Scan for the cell matching the given text and deliver its (X, Y) coordinate at center. 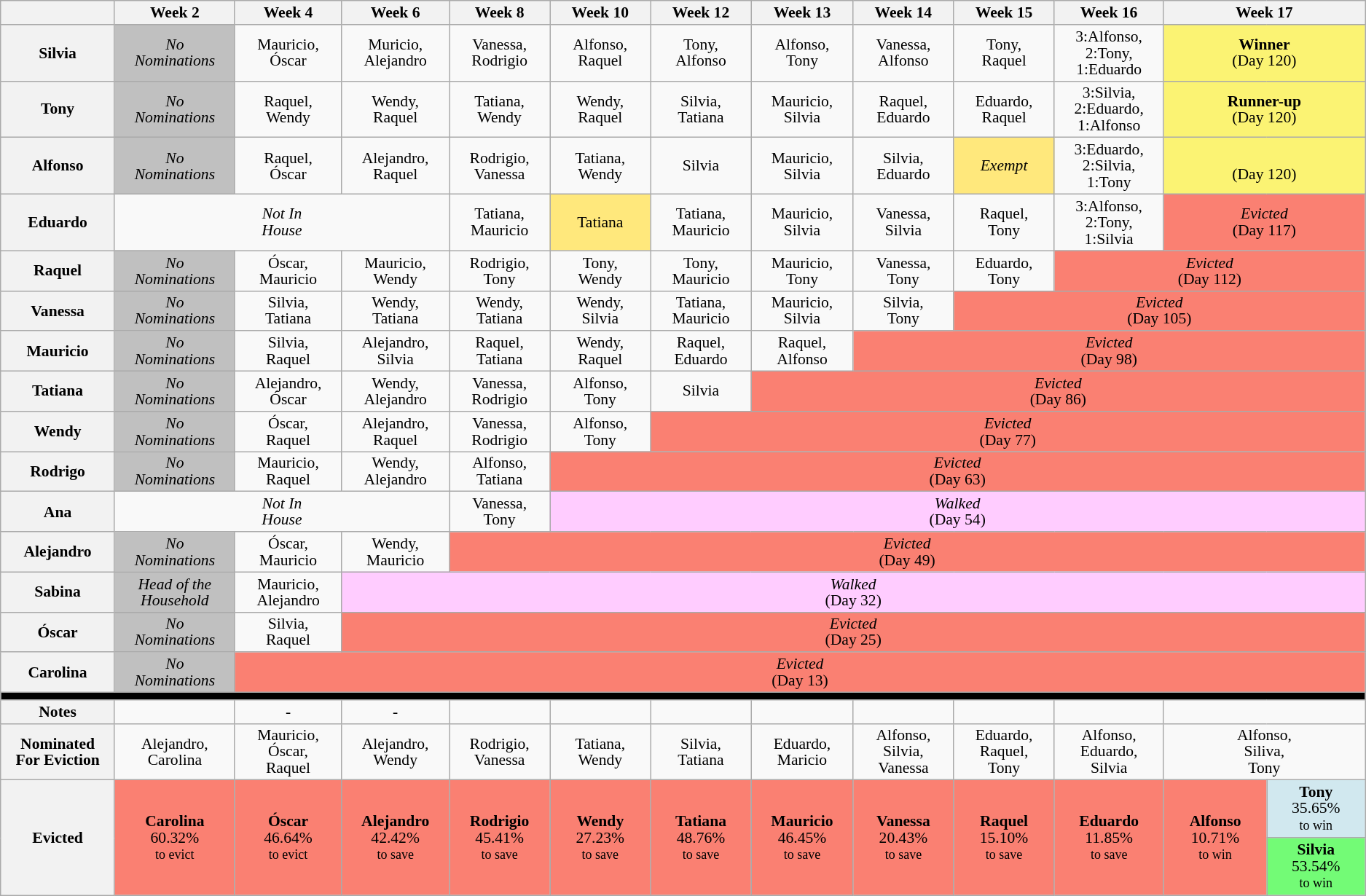
Eduardo11.85%to save (1109, 838)
Raquel15.10%to save (1004, 838)
Raquel (58, 271)
Eduardo (58, 223)
(Day 120) (1265, 166)
Óscar (58, 632)
3:Eduardo,2:Silvia,1:Tony (1109, 166)
Walked(Day 54) (957, 511)
Carolina (58, 673)
Evicted(Day 86) (1058, 392)
Mauricio,Óscar (288, 53)
Rodrigo (58, 472)
Muricio,Alejandro (396, 53)
Vanessa,Alfonso (903, 53)
Evicted(Day 98) (1109, 351)
Evicted(Day 77) (1008, 431)
Silvia53.54%to win (1316, 867)
Tatiana48.76%to save (701, 838)
Mauricio,Wendy (396, 271)
Raquel,Óscar (288, 166)
Week 15 (1004, 13)
Ana (58, 511)
Week 13 (802, 13)
Alejandro42.42%to save (396, 838)
Week 10 (600, 13)
Alejandro,Wendy (396, 752)
Alfonso (58, 166)
3:Silvia,2:Eduardo,1:Alfonso (1109, 109)
Evicted(Day 63) (957, 472)
Walked(Day 32) (854, 592)
Vanessa (58, 310)
Tony,Raquel (1004, 53)
Óscar46.64%to evict (288, 838)
Alejandro,Óscar (288, 392)
Vanessa,Silvia (903, 223)
Alfonso,Siliva,Tony (1265, 752)
Silvia,Eduardo (903, 166)
Alejandro,Carolina (175, 752)
Tony (58, 109)
Rodrigio45.41%to save (500, 838)
Tony,Wendy (600, 271)
Week 2 (175, 13)
3:Alfonso,2:Tony,1:Eduardo (1109, 53)
Raquel,Tatiana (500, 351)
Head of the Household (175, 592)
Alfonso,Eduardo,Silvia (1109, 752)
Raquel,Wendy (288, 109)
Eduardo,Raquel (1004, 109)
Eduardo,Maricio (802, 752)
Tony,Mauricio (701, 271)
Wendy (58, 431)
Week 4 (288, 13)
Alejandro (58, 552)
Week 16 (1109, 13)
Notes (58, 712)
Tony35.65%to win (1316, 809)
Mauricio,Raquel (288, 472)
Exempt (1004, 166)
Eduardo,Raquel,Tony (1004, 752)
Runner-up(Day 120) (1265, 109)
Winner(Day 120) (1265, 53)
Alfonso,Raquel (600, 53)
Wendy,Silvia (600, 310)
Alfonso,Silvia,Vanessa (903, 752)
Eduardo,Tony (1004, 271)
Carolina60.32%to evict (175, 838)
Wendy,Mauricio (396, 552)
Evicted(Day 13) (800, 673)
Week 14 (903, 13)
NominatedFor Eviction (58, 752)
Vanessa20.43%to save (903, 838)
Silvia,Tony (903, 310)
Week 8 (500, 13)
Mauricio,Alejandro (288, 592)
Raquel,Tony (1004, 223)
Evicted (58, 838)
Alfonso,Tatiana (500, 472)
Mauricio46.45%to save (802, 838)
Óscar,Raquel (288, 431)
Week 12 (701, 13)
Rodrigio,Tony (500, 271)
Sabina (58, 592)
Evicted(Day 117) (1265, 223)
Mauricio (58, 351)
Mauricio,Tony (802, 271)
Week 6 (396, 13)
Evicted(Day 25) (854, 632)
Evicted(Day 105) (1160, 310)
Alejandro,Silvia (396, 351)
Mauricio,Óscar,Raquel (288, 752)
Raquel,Alfonso (802, 351)
Evicted(Day 49) (908, 552)
Evicted(Day 112) (1209, 271)
Alfonso10.71%to win (1215, 838)
3:Alfonso,2:Tony,1:Silvia (1109, 223)
Tony,Alfonso (701, 53)
Wendy27.23%to save (600, 838)
Week 17 (1265, 13)
